Locate the cell with the specified text and output its (X, Y) center coordinate. 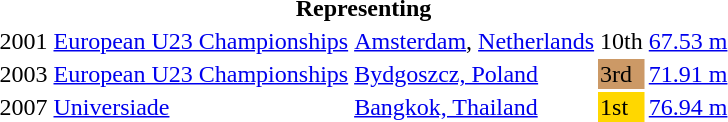
Amsterdam, Netherlands (474, 41)
Universiade (201, 107)
Bydgoszcz, Poland (474, 74)
Bangkok, Thailand (474, 107)
3rd (622, 74)
1st (622, 107)
10th (622, 41)
